Determine the (X, Y) coordinate at the center of the cell enclosing the given text.  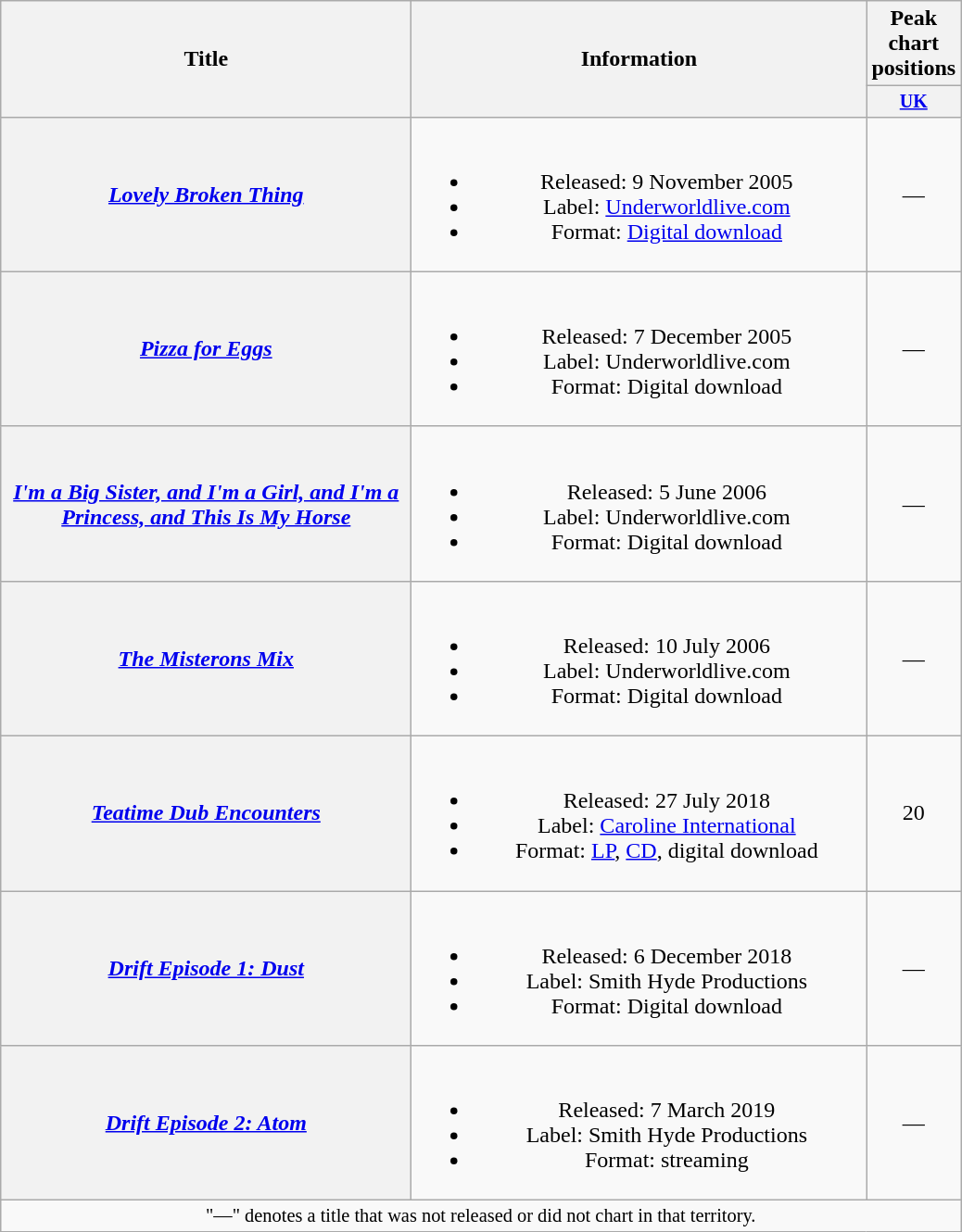
20 (914, 813)
Released: 6 December 2018Label: Smith Hyde ProductionsFormat: Digital download (639, 969)
Released: 9 November 2005Label: Underworldlive.comFormat: Digital download (639, 195)
Drift Episode 1: Dust (206, 969)
Pizza for Eggs (206, 348)
Title (206, 59)
Peak chart positions (914, 44)
Released: 27 July 2018Label: Caroline InternationalFormat: LP, CD, digital download (639, 813)
Released: 5 June 2006Label: Underworldlive.comFormat: Digital download (639, 504)
Information (639, 59)
The Misterons Mix (206, 658)
I'm a Big Sister, and I'm a Girl, and I'm a Princess, and This Is My Horse (206, 504)
Released: 7 December 2005Label: Underworldlive.comFormat: Digital download (639, 348)
Drift Episode 2: Atom (206, 1123)
"—" denotes a title that was not released or did not chart in that territory. (481, 1216)
Released: 7 March 2019Label: Smith Hyde ProductionsFormat: streaming (639, 1123)
UK (914, 102)
Released: 10 July 2006Label: Underworldlive.comFormat: Digital download (639, 658)
Teatime Dub Encounters (206, 813)
Lovely Broken Thing (206, 195)
